Capture the cell that displays the provided text and extract its (x, y) central coordinate. 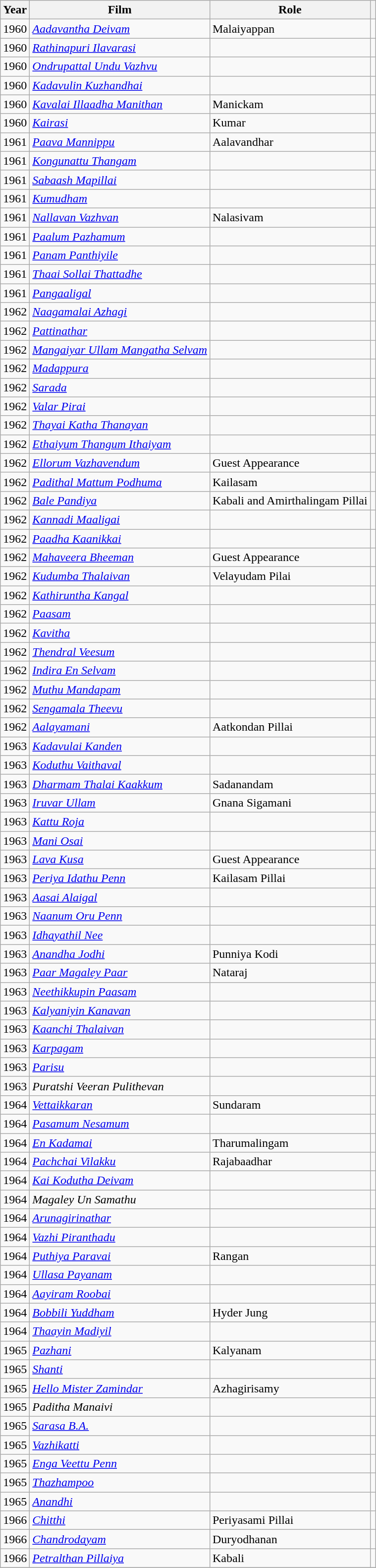
Film (120, 10)
Paditha Manaivi (120, 1407)
Kadavulai Kanden (120, 746)
Bobbili Yuddham (120, 1313)
Chitthi (120, 1520)
Panam Panthiyile (120, 255)
Thaai Sollai Thattadhe (120, 274)
Kaanchi Thalaivan (120, 1029)
Dharmam Thalai Kaakkum (120, 784)
Kai Kodutha Deivam (120, 1181)
En Kadamai (120, 1142)
Nalasivam (290, 217)
Thazhampoo (120, 1483)
Valar Pirai (120, 406)
Sarada (120, 387)
Pattinathar (120, 331)
Chandrodayam (120, 1539)
Iruvar Ullam (120, 803)
Kattu Roja (120, 821)
Role (290, 10)
Kavalai Illaadha Manithan (120, 104)
Sabaash Mapillai (120, 180)
Nataraj (290, 973)
Kadavulin Kuzhandhai (120, 85)
Mangaiyar Ullam Mangatha Selvam (120, 350)
Paava Mannippu (120, 142)
Anandhi (120, 1502)
Nallavan Vazhvan (120, 217)
Sundaram (290, 1105)
Anandha Jodhi (120, 954)
Magaley Un Samathu (120, 1199)
Malaiyappan (290, 29)
Aayiram Roobai (120, 1294)
Neethikkupin Paasam (120, 992)
Tharumalingam (290, 1142)
Hello Mister Zamindar (120, 1388)
Vettaikkaran (120, 1105)
Hyder Jung (290, 1313)
Pasamum Nesamum (120, 1124)
Kumar (290, 123)
Azhagirisamy (290, 1388)
Parisu (120, 1067)
Manickam (290, 104)
Rathinapuri Ilavarasi (120, 48)
Kathiruntha Kangal (120, 595)
Duryodhanan (290, 1539)
Mani Osai (120, 841)
Kavitha (120, 633)
Periya Idathu Penn (120, 878)
Enga Veettu Penn (120, 1464)
Pangaaligal (120, 293)
Puratshi Veeran Pulithevan (120, 1086)
Paar Magaley Paar (120, 973)
Puthiya Paravai (120, 1256)
Naanum Oru Penn (120, 916)
Kailasam Pillai (290, 878)
Aatkondan Pillai (290, 727)
Sarasa B.A. (120, 1426)
Aalavandhar (290, 142)
Kannadi Maaligai (120, 519)
Thaayin Madiyil (120, 1331)
Aalayamani (120, 727)
Kumudham (120, 198)
Pachchai Vilakku (120, 1162)
Kailasam (290, 482)
Mahaveera Bheeman (120, 558)
Thendral Veesum (120, 652)
Velayudam Pilai (290, 576)
Ullasa Payanam (120, 1275)
Naagamalai Azhagi (120, 312)
Paadha Kaanikkai (120, 538)
Aasai Alaigal (120, 897)
Pazhani (120, 1350)
Idhayathil Nee (120, 935)
Vazhi Piranthadu (120, 1237)
Paasam (120, 614)
Gnana Sigamani (290, 803)
Arunagirinathar (120, 1218)
Ethaiyum Thangum Ithaiyam (120, 444)
Rangan (290, 1256)
Kabali (290, 1558)
Thayai Katha Thanayan (120, 425)
Koduthu Vaithaval (120, 765)
Bale Pandiya (120, 501)
Padithal Mattum Podhuma (120, 482)
Rajabaadhar (290, 1162)
Kairasi (120, 123)
Punniya Kodi (290, 954)
Aadavantha Deivam (120, 29)
Ellorum Vazhavendum (120, 463)
Kabali and Amirthalingam Pillai (290, 501)
Ondrupattal Undu Vazhvu (120, 66)
Muthu Mandapam (120, 690)
Paalum Pazhamum (120, 237)
Shanti (120, 1369)
Sengamala Theevu (120, 708)
Madappura (120, 369)
Kongunattu Thangam (120, 161)
Kalyaniyin Kanavan (120, 1010)
Sadanandam (290, 784)
Kalyanam (290, 1350)
Karpagam (120, 1048)
Year (15, 10)
Vazhikatti (120, 1445)
Indira En Selvam (120, 671)
Lava Kusa (120, 860)
Kudumba Thalaivan (120, 576)
Periyasami Pillai (290, 1520)
Petralthan Pillaiya (120, 1558)
